Return [x, y] of the center of cell containing provided text 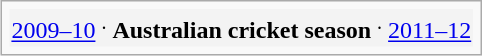
2009–10 . Australian cricket season . 2011–12 [242, 27]
